Return the [X, Y] coordinate for the center point of the cell that contains the specified text.  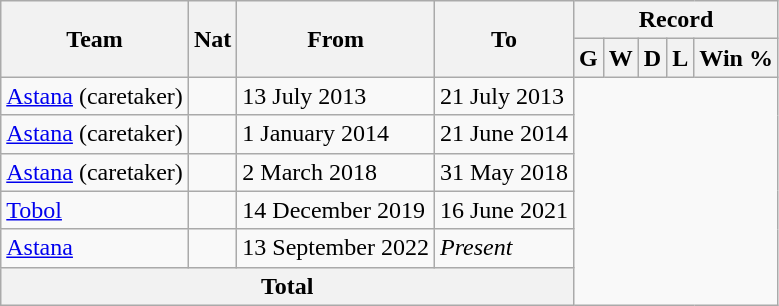
Record [676, 20]
Nat [212, 39]
L [680, 58]
Astana [95, 248]
To [504, 39]
14 December 2019 [336, 210]
Team [95, 39]
31 May 2018 [504, 172]
21 July 2013 [504, 96]
1 January 2014 [336, 134]
From [336, 39]
21 June 2014 [504, 134]
W [620, 58]
13 July 2013 [336, 96]
G [589, 58]
Total [288, 286]
D [652, 58]
16 June 2021 [504, 210]
Tobol [95, 210]
Win % [736, 58]
13 September 2022 [336, 248]
2 March 2018 [336, 172]
Present [504, 248]
